Detect which cell encompasses the target text, then output its (x, y) center coordinate. 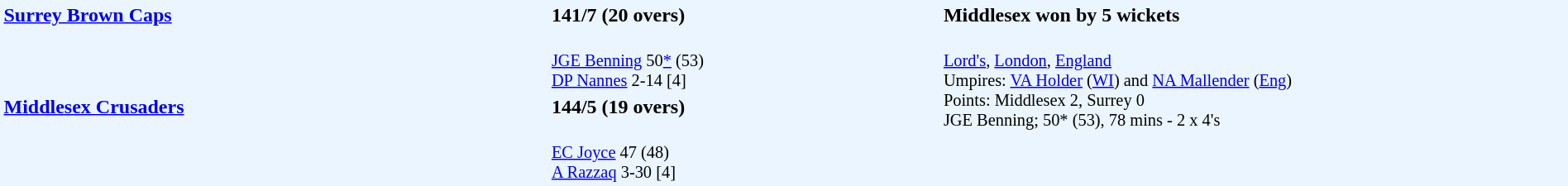
141/7 (20 overs) (744, 15)
144/5 (19 overs) (744, 107)
Surrey Brown Caps (275, 47)
Middlesex won by 5 wickets (1254, 15)
JGE Benning 50* (53) DP Nannes 2-14 [4] (744, 61)
EC Joyce 47 (48) A Razzaq 3-30 [4] (744, 152)
Middlesex Crusaders (275, 139)
Lord's, London, England Umpires: VA Holder (WI) and NA Mallender (Eng) Points: Middlesex 2, Surrey 0JGE Benning; 50* (53), 78 mins - 2 x 4's (1254, 107)
